For the text-containing cell, return its midpoint in (x, y) coordinate format. 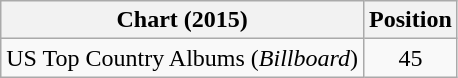
US Top Country Albums (Billboard) (182, 58)
Chart (2015) (182, 20)
45 (411, 58)
Position (411, 20)
